Extract the [X, Y] coordinate from the center of the cell holding the provided text.  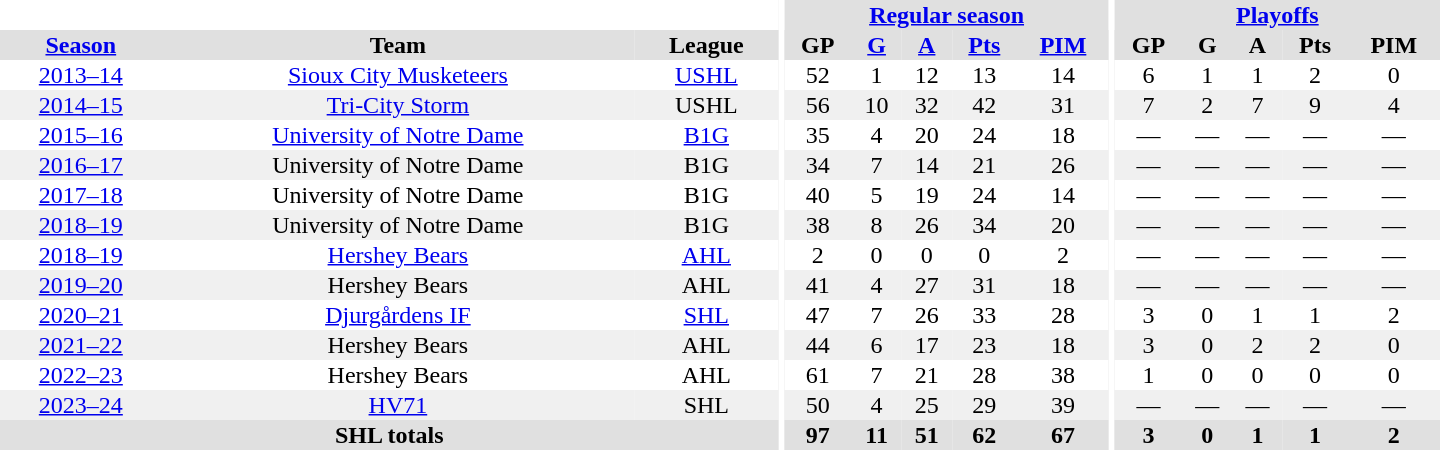
SHL totals [389, 435]
41 [818, 285]
56 [818, 105]
97 [818, 435]
2021–22 [81, 345]
2019–20 [81, 285]
35 [818, 135]
2022–23 [81, 375]
27 [927, 285]
2013–14 [81, 75]
61 [818, 375]
2020–21 [81, 315]
40 [818, 195]
HV71 [398, 405]
67 [1063, 435]
Playoffs [1278, 15]
2015–16 [81, 135]
Regular season [946, 15]
33 [984, 315]
8 [877, 225]
2014–15 [81, 105]
Team [398, 45]
Sioux City Musketeers [398, 75]
13 [984, 75]
League [706, 45]
25 [927, 405]
Djurgårdens IF [398, 315]
9 [1314, 105]
11 [877, 435]
2023–24 [81, 405]
47 [818, 315]
32 [927, 105]
42 [984, 105]
Season [81, 45]
17 [927, 345]
19 [927, 195]
12 [927, 75]
2017–18 [81, 195]
23 [984, 345]
50 [818, 405]
2016–17 [81, 165]
52 [818, 75]
51 [927, 435]
39 [1063, 405]
44 [818, 345]
Tri-City Storm [398, 105]
29 [984, 405]
62 [984, 435]
10 [877, 105]
5 [877, 195]
